Scan for the cell matching the given text and deliver its [x, y] coordinate at center. 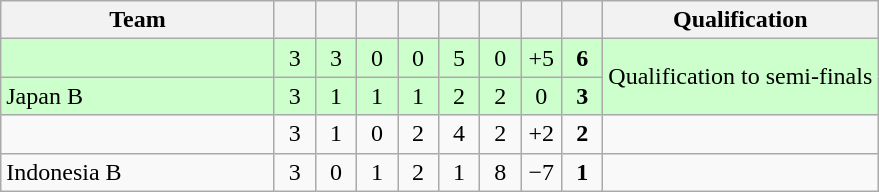
Qualification [740, 20]
8 [500, 172]
Qualification to semi-finals [740, 77]
Japan B [138, 96]
6 [582, 58]
Indonesia B [138, 172]
+2 [542, 134]
4 [460, 134]
Team [138, 20]
−7 [542, 172]
5 [460, 58]
+5 [542, 58]
